Find where the given text appears and provide that cell's center as (X, Y) coordinate. 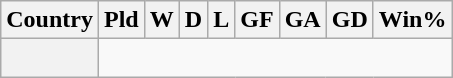
W (162, 20)
GA (302, 20)
Country (50, 20)
Pld (121, 20)
GF (257, 20)
L (222, 20)
Win% (412, 20)
D (193, 20)
GD (350, 20)
